Detect which cell encompasses the target text, then output its (X, Y) center coordinate. 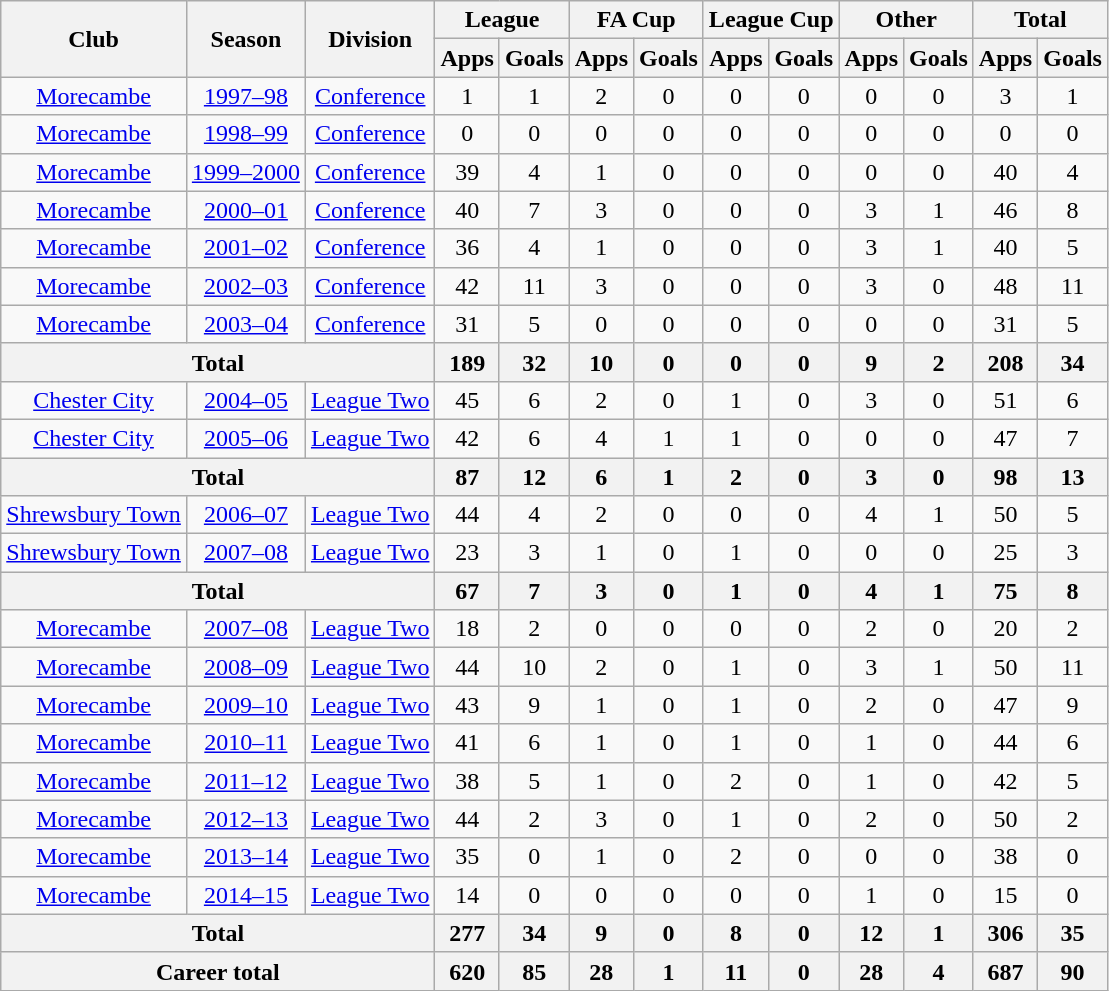
2013–14 (246, 857)
2006–07 (246, 515)
87 (467, 477)
14 (467, 895)
1999–2000 (246, 172)
98 (1005, 477)
FA Cup (636, 20)
Season (246, 39)
90 (1073, 971)
48 (1005, 286)
15 (1005, 895)
277 (467, 933)
2005–06 (246, 438)
43 (467, 705)
League (502, 20)
Club (94, 39)
2009–10 (246, 705)
2000–01 (246, 210)
45 (467, 400)
Other (906, 20)
25 (1005, 553)
620 (467, 971)
Division (370, 39)
2003–04 (246, 324)
208 (1005, 362)
1998–99 (246, 134)
2014–15 (246, 895)
36 (467, 248)
189 (467, 362)
13 (1073, 477)
51 (1005, 400)
Career total (218, 971)
2010–11 (246, 743)
46 (1005, 210)
41 (467, 743)
32 (534, 362)
20 (1005, 629)
23 (467, 553)
1997–98 (246, 96)
2002–03 (246, 286)
75 (1005, 591)
85 (534, 971)
2004–05 (246, 400)
2008–09 (246, 667)
League Cup (771, 20)
39 (467, 172)
2001–02 (246, 248)
67 (467, 591)
18 (467, 629)
2011–12 (246, 781)
306 (1005, 933)
687 (1005, 971)
2012–13 (246, 819)
